Provide the [X, Y] coordinate of the cell's center where the given text is located.  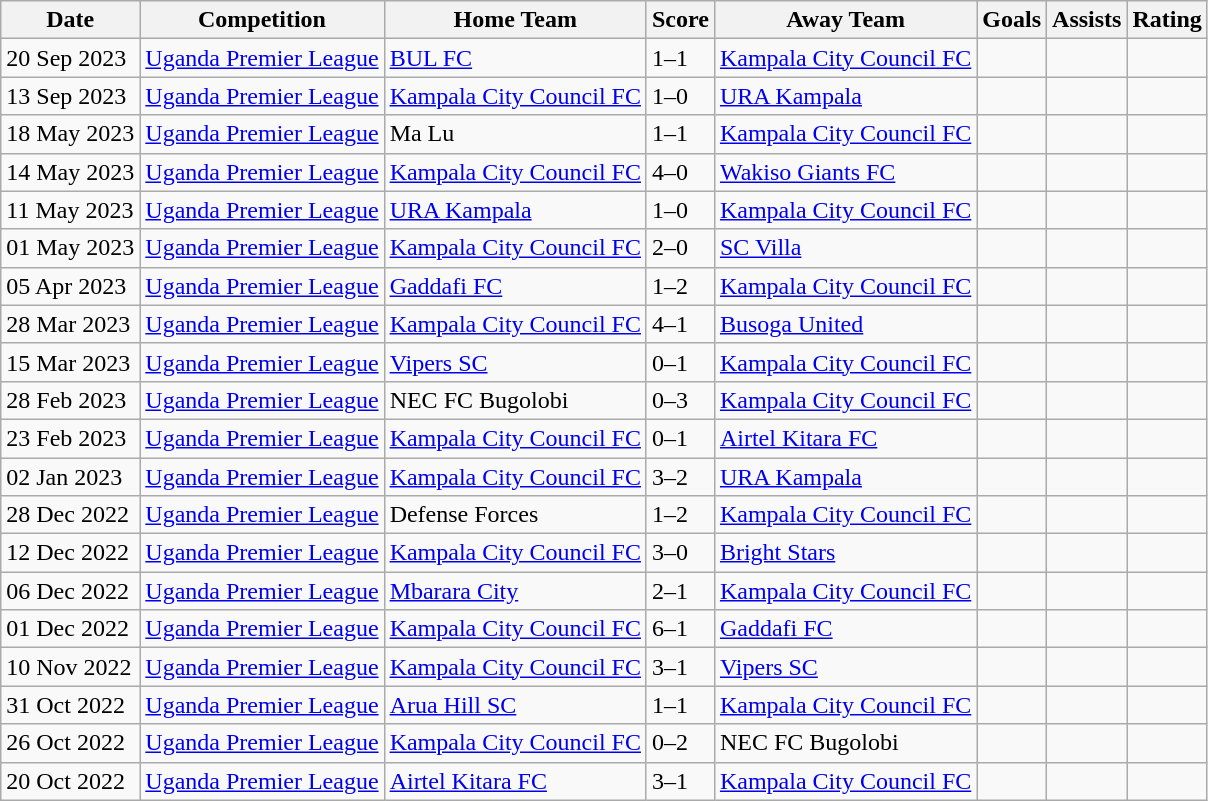
28 Feb 2023 [70, 400]
BUL FC [515, 58]
Arua Hill SC [515, 705]
11 May 2023 [70, 210]
6–1 [680, 629]
Competition [262, 20]
Bright Stars [845, 553]
2–1 [680, 591]
Away Team [845, 20]
15 Mar 2023 [70, 362]
4–0 [680, 172]
Home Team [515, 20]
20 Sep 2023 [70, 58]
13 Sep 2023 [70, 96]
18 May 2023 [70, 134]
01 May 2023 [70, 248]
Goals [1012, 20]
12 Dec 2022 [70, 553]
14 May 2023 [70, 172]
Wakiso Giants FC [845, 172]
Mbarara City [515, 591]
01 Dec 2022 [70, 629]
3–0 [680, 553]
Ma Lu [515, 134]
3–2 [680, 477]
Date [70, 20]
0–3 [680, 400]
Score [680, 20]
26 Oct 2022 [70, 743]
28 Dec 2022 [70, 515]
Defense Forces [515, 515]
SC Villa [845, 248]
Rating [1167, 20]
4–1 [680, 324]
0–2 [680, 743]
02 Jan 2023 [70, 477]
31 Oct 2022 [70, 705]
06 Dec 2022 [70, 591]
10 Nov 2022 [70, 667]
2–0 [680, 248]
28 Mar 2023 [70, 324]
05 Apr 2023 [70, 286]
20 Oct 2022 [70, 781]
Busoga United [845, 324]
Assists [1087, 20]
23 Feb 2023 [70, 438]
